Determine the (X, Y) coordinate at the center of the cell enclosing the given text.  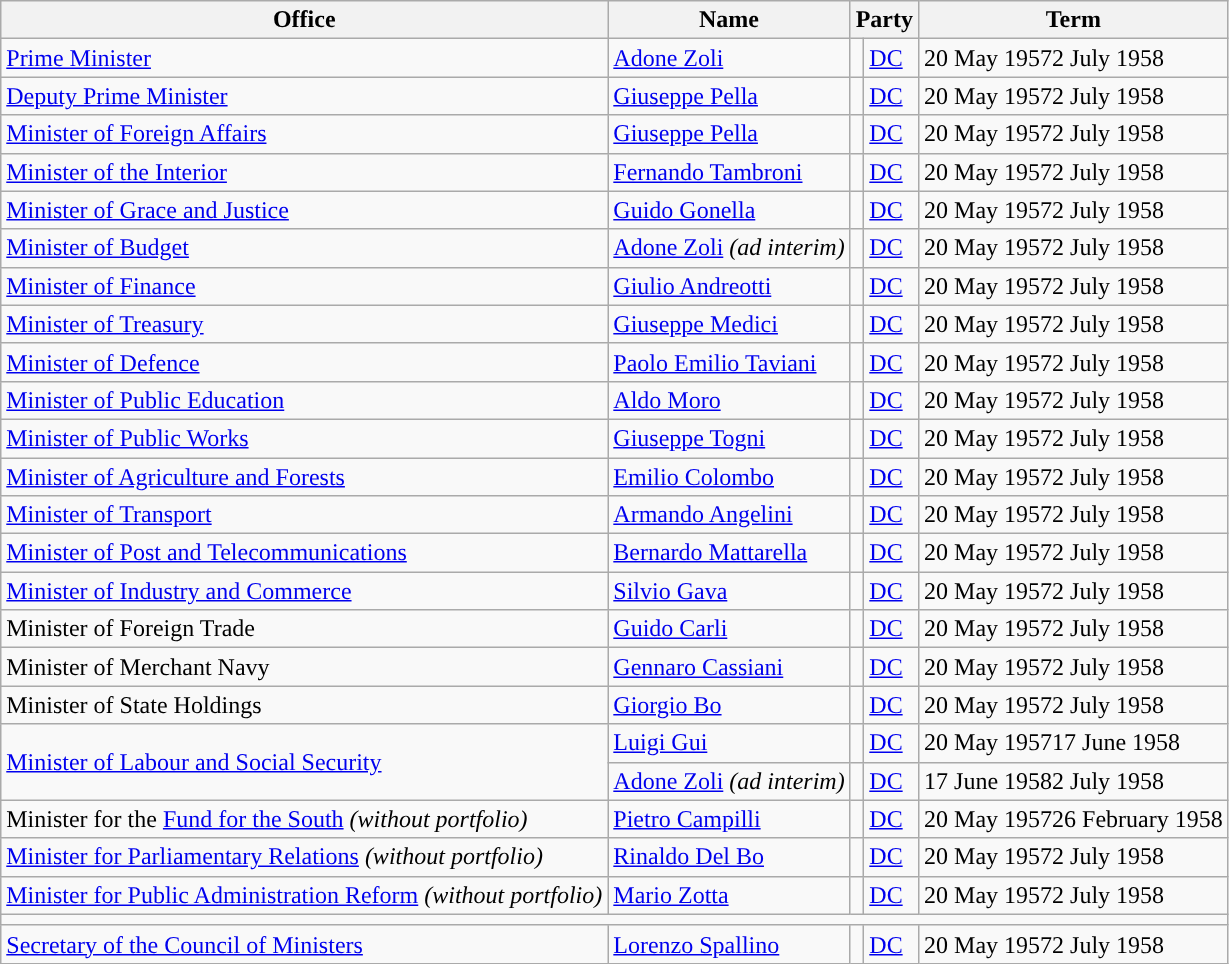
Guido Carli (729, 629)
Minister of Industry and Commerce (304, 591)
Minister for Public Administration Reform (without portfolio) (304, 895)
Adone Zoli (729, 58)
Party (884, 20)
Fernando Tambroni (729, 172)
20 May 195726 February 1958 (1074, 819)
Aldo Moro (729, 400)
Paolo Emilio Taviani (729, 362)
Prime Minister (304, 58)
Minister of Merchant Navy (304, 667)
Pietro Campilli (729, 819)
Lorenzo Spallino (729, 944)
Rinaldo Del Bo (729, 857)
Deputy Prime Minister (304, 96)
Mario Zotta (729, 895)
Minister of Transport (304, 515)
Luigi Gui (729, 743)
Gennaro Cassiani (729, 667)
Minister of Post and Telecommunications (304, 553)
Minister for the Fund for the South (without portfolio) (304, 819)
Minister of Grace and Justice (304, 210)
Minister of Finance (304, 286)
20 May 195717 June 1958 (1074, 743)
Secretary of the Council of Ministers (304, 944)
Minister of Public Education (304, 400)
Minister of Treasury (304, 324)
Office (304, 20)
Bernardo Mattarella (729, 553)
Silvio Gava (729, 591)
Minister of Public Works (304, 438)
Minister of Defence (304, 362)
Armando Angelini (729, 515)
Term (1074, 20)
Minister of Agriculture and Forests (304, 477)
Guido Gonella (729, 210)
Minister for Parliamentary Relations (without portfolio) (304, 857)
Giulio Andreotti (729, 286)
Minister of Labour and Social Security (304, 762)
Giuseppe Medici (729, 324)
Minister of Budget (304, 248)
Minister of Foreign Trade (304, 629)
Minister of the Interior (304, 172)
Giuseppe Togni (729, 438)
Name (729, 20)
Giorgio Bo (729, 705)
Minister of State Holdings (304, 705)
Minister of Foreign Affairs (304, 134)
Emilio Colombo (729, 477)
17 June 19582 July 1958 (1074, 781)
